Return (x, y) of the center of cell containing provided text 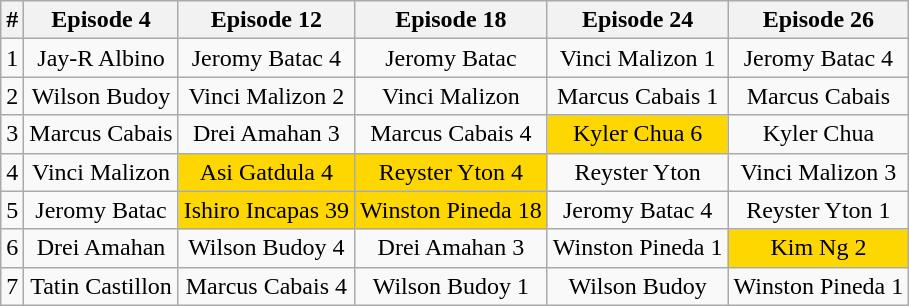
6 (12, 248)
7 (12, 286)
2 (12, 96)
Ishiro Incapas 39 (266, 210)
Kyler Chua 6 (638, 134)
3 (12, 134)
5 (12, 210)
# (12, 20)
Vinci Malizon 1 (638, 58)
Episode 12 (266, 20)
Tatin Castillon (101, 286)
Reyster Yton 1 (818, 210)
Episode 24 (638, 20)
Vinci Malizon 2 (266, 96)
Wilson Budoy 1 (452, 286)
Episode 26 (818, 20)
Wilson Budoy 4 (266, 248)
Reyster Yton (638, 172)
Kyler Chua (818, 134)
Episode 4 (101, 20)
4 (12, 172)
Reyster Yton 4 (452, 172)
Winston Pineda 18 (452, 210)
Jay-R Albino (101, 58)
1 (12, 58)
Drei Amahan (101, 248)
Episode 18 (452, 20)
Kim Ng 2 (818, 248)
Vinci Malizon 3 (818, 172)
Asi Gatdula 4 (266, 172)
Marcus Cabais 1 (638, 96)
